Detect which cell encompasses the target text, then output its [X, Y] center coordinate. 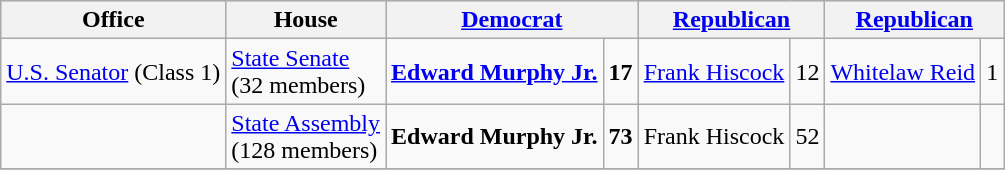
Democrat [512, 20]
17 [620, 72]
State Senate (32 members) [306, 72]
House [306, 20]
U.S. Senator (Class 1) [114, 72]
12 [808, 72]
Whitelaw Reid [903, 72]
State Assembly (128 members) [306, 136]
1 [992, 72]
73 [620, 136]
Office [114, 20]
52 [808, 136]
